Locate the cell with the specified text and output its (x, y) center coordinate. 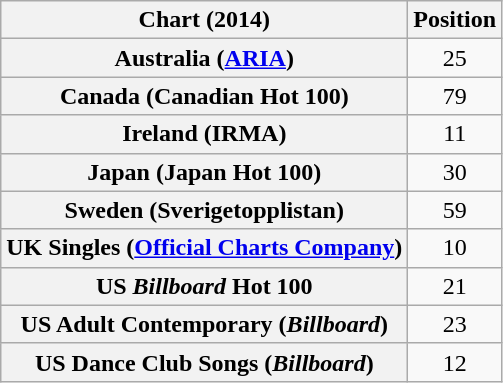
Japan (Japan Hot 100) (204, 172)
79 (455, 96)
12 (455, 362)
59 (455, 210)
10 (455, 248)
Position (455, 20)
Sweden (Sverigetopplistan) (204, 210)
UK Singles (Official Charts Company) (204, 248)
Australia (ARIA) (204, 58)
Ireland (IRMA) (204, 134)
25 (455, 58)
23 (455, 324)
Canada (Canadian Hot 100) (204, 96)
11 (455, 134)
30 (455, 172)
US Dance Club Songs (Billboard) (204, 362)
21 (455, 286)
US Billboard Hot 100 (204, 286)
Chart (2014) (204, 20)
US Adult Contemporary (Billboard) (204, 324)
